Identify which cell holds the provided text, then report its [x, y] central coordinate. 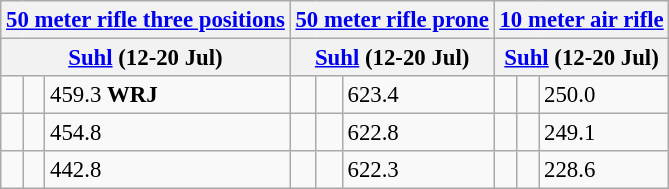
50 meter rifle three positions [146, 20]
228.6 [604, 170]
622.3 [418, 170]
454.8 [168, 133]
622.8 [418, 133]
623.4 [418, 95]
10 meter air rifle [582, 20]
442.8 [168, 170]
50 meter rifle prone [392, 20]
459.3 WRJ [168, 95]
249.1 [604, 133]
250.0 [604, 95]
